Provide the (X, Y) coordinate of the cell's center where the given text is located.  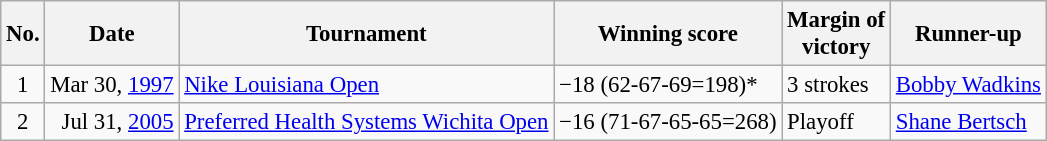
Nike Louisiana Open (366, 85)
1 (23, 85)
Mar 30, 1997 (112, 85)
Margin ofvictory (836, 34)
No. (23, 34)
Shane Bertsch (968, 122)
Winning score (668, 34)
Playoff (836, 122)
−18 (62-67-69=198)* (668, 85)
Jul 31, 2005 (112, 122)
−16 (71-67-65-65=268) (668, 122)
Bobby Wadkins (968, 85)
3 strokes (836, 85)
Date (112, 34)
2 (23, 122)
Tournament (366, 34)
Preferred Health Systems Wichita Open (366, 122)
Runner-up (968, 34)
